Identify which cell holds the provided text, then report its (X, Y) central coordinate. 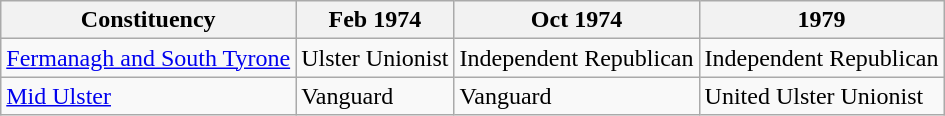
Feb 1974 (375, 20)
Oct 1974 (576, 20)
1979 (822, 20)
United Ulster Unionist (822, 96)
Mid Ulster (148, 96)
Ulster Unionist (375, 58)
Constituency (148, 20)
Fermanagh and South Tyrone (148, 58)
